Identify which cell holds the provided text, then report its (x, y) central coordinate. 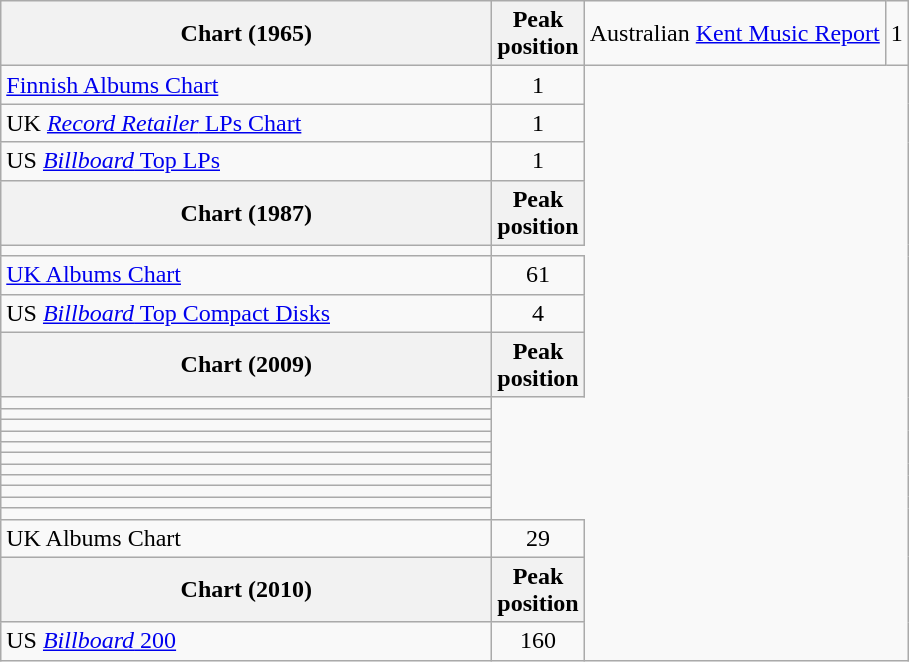
Chart (2009) (246, 364)
Australian Kent Music Report (734, 34)
US Billboard Top Compact Disks (246, 313)
US Billboard Top LPs (246, 161)
Chart (2010) (246, 590)
29 (538, 538)
61 (538, 275)
UK Record Retailer LPs Chart (246, 123)
US Billboard 200 (246, 641)
4 (538, 313)
Finnish Albums Chart (246, 85)
160 (538, 641)
Chart (1987) (246, 212)
Chart (1965) (246, 34)
